For the text-containing cell, return its midpoint in [X, Y] coordinate format. 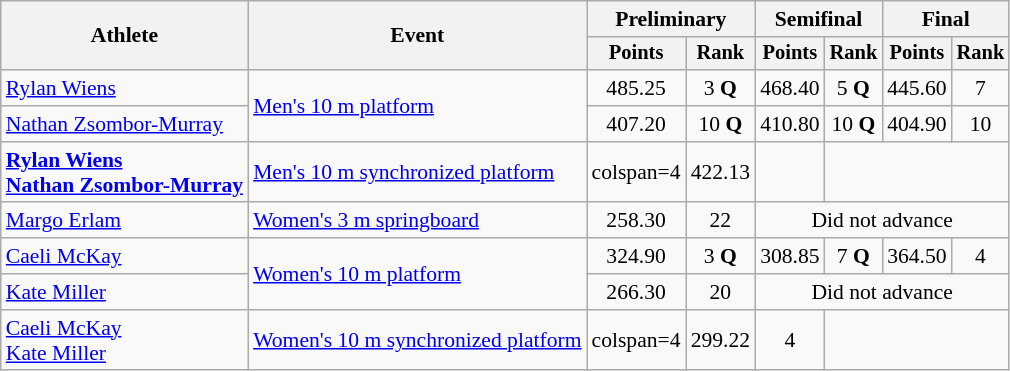
299.22 [720, 340]
Event [417, 36]
364.50 [916, 256]
Men's 10 m platform [417, 106]
324.90 [636, 256]
485.25 [636, 88]
Caeli McKayKate Miller [124, 340]
Final [946, 19]
22 [720, 221]
Semifinal [818, 19]
Rylan WiensNathan Zsombor-Murray [124, 172]
445.60 [916, 88]
Margo Erlam [124, 221]
308.85 [790, 256]
Athlete [124, 36]
Women's 10 m synchronized platform [417, 340]
266.30 [636, 292]
Women's 3 m springboard [417, 221]
410.80 [790, 124]
10 [981, 124]
422.13 [720, 172]
7 [981, 88]
20 [720, 292]
Rylan Wiens [124, 88]
5 Q [854, 88]
258.30 [636, 221]
7 Q [854, 256]
407.20 [636, 124]
Preliminary [672, 19]
Caeli McKay [124, 256]
Women's 10 m platform [417, 274]
Kate Miller [124, 292]
Men's 10 m synchronized platform [417, 172]
Nathan Zsombor-Murray [124, 124]
404.90 [916, 124]
468.40 [790, 88]
